Output the (x, y) coordinate of the center of the cell containing the given text.  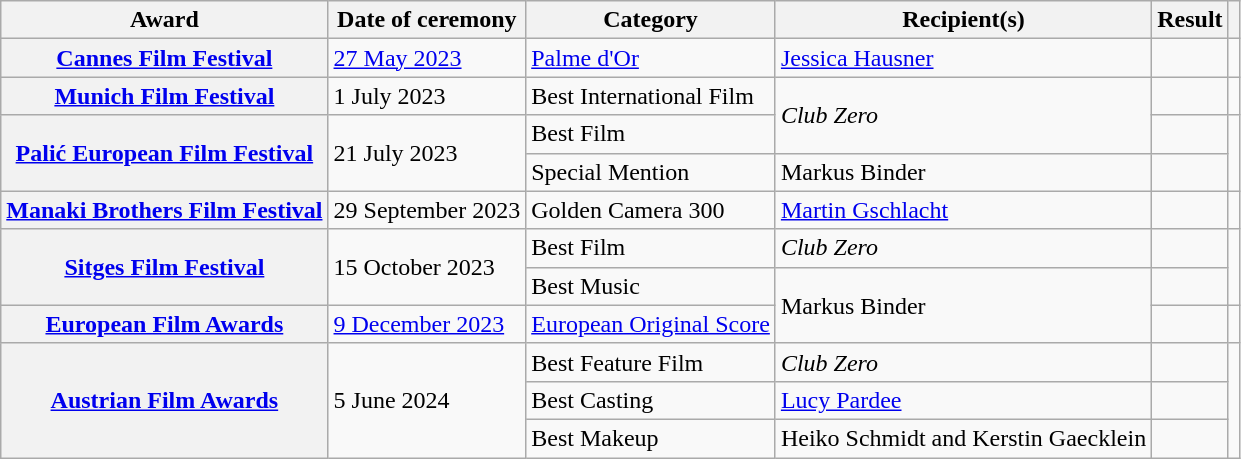
Best Makeup (651, 438)
Result (1190, 20)
5 June 2024 (427, 400)
Best Music (651, 286)
Palić European Film Festival (164, 153)
Date of ceremony (427, 20)
Lucy Pardee (963, 400)
Best Casting (651, 400)
Munich Film Festival (164, 96)
27 May 2023 (427, 58)
Award (164, 20)
Palme d'Or (651, 58)
European Original Score (651, 324)
Manaki Brothers Film Festival (164, 210)
Category (651, 20)
Best International Film (651, 96)
Sitges Film Festival (164, 267)
Heiko Schmidt and Kerstin Gaecklein (963, 438)
Golden Camera 300 (651, 210)
29 September 2023 (427, 210)
Martin Gschlacht (963, 210)
Jessica Hausner (963, 58)
15 October 2023 (427, 267)
Special Mention (651, 172)
Recipient(s) (963, 20)
1 July 2023 (427, 96)
21 July 2023 (427, 153)
European Film Awards (164, 324)
Best Feature Film (651, 362)
Cannes Film Festival (164, 58)
9 December 2023 (427, 324)
Austrian Film Awards (164, 400)
